Locate the cell with the specified text and output its [x, y] center coordinate. 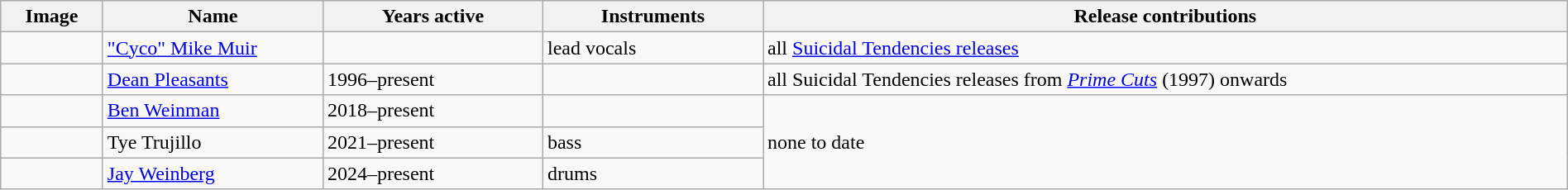
Dean Pleasants [213, 79]
2018–present [433, 111]
Jay Weinberg [213, 173]
all Suicidal Tendencies releases [1164, 48]
bass [653, 142]
2024–present [433, 173]
lead vocals [653, 48]
Tye Trujillo [213, 142]
Release contributions [1164, 17]
Years active [433, 17]
all Suicidal Tendencies releases from Prime Cuts (1997) onwards [1164, 79]
1996–present [433, 79]
Name [213, 17]
Image [52, 17]
"Cyco" Mike Muir [213, 48]
drums [653, 173]
none to date [1164, 142]
Instruments [653, 17]
2021–present [433, 142]
Ben Weinman [213, 111]
